Detect which cell encompasses the target text, then output its (X, Y) center coordinate. 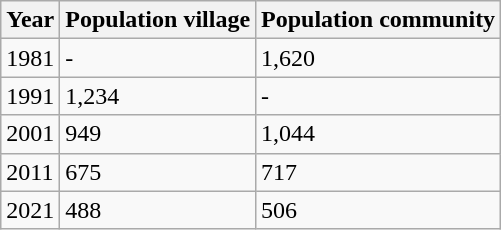
1,044 (378, 134)
1,620 (378, 58)
Population community (378, 20)
506 (378, 210)
Year (30, 20)
1,234 (158, 96)
949 (158, 134)
Population village (158, 20)
488 (158, 210)
1981 (30, 58)
2011 (30, 172)
1991 (30, 96)
2021 (30, 210)
2001 (30, 134)
675 (158, 172)
717 (378, 172)
